Scan for the cell matching the given text and deliver its (x, y) coordinate at center. 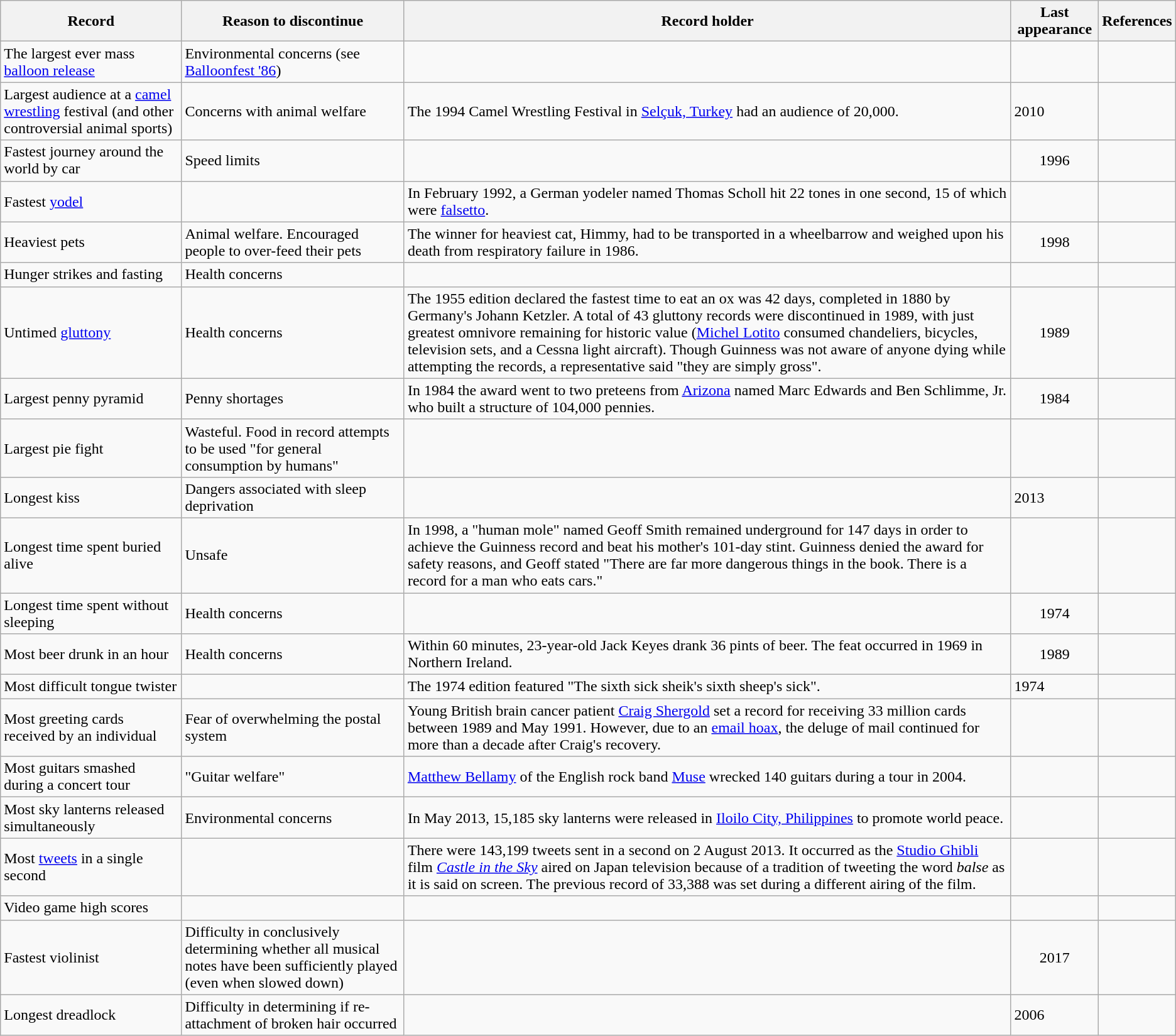
Concerns with animal welfare (293, 111)
In 1984 the award went to two preteens from Arizona named Marc Edwards and Ben Schlimme, Jr. who built a structure of 104,000 pennies. (707, 398)
Matthew Bellamy of the English rock band Muse wrecked 140 guitars during a tour in 2004. (707, 777)
Within 60 minutes, 23-year-old Jack Keyes drank 36 pints of beer. The feat occurred in 1969 in Northern Ireland. (707, 655)
Most tweets in a single second (91, 867)
2006 (1055, 1015)
Fear of overwhelming the postal system (293, 728)
Fastest yodel (91, 201)
Speed limits (293, 161)
Longest dreadlock (91, 1015)
1996 (1055, 161)
1998 (1055, 243)
The winner for heaviest cat, Himmy, had to be transported in a wheelbarrow and weighed upon his death from respiratory failure in 1986. (707, 243)
Environmental concerns (293, 818)
Largest pie fight (91, 448)
2010 (1055, 111)
Most guitars smashed during a concert tour (91, 777)
Most beer drunk in an hour (91, 655)
Longest time spent buried alive (91, 555)
2013 (1055, 498)
Fastest violinist (91, 957)
1984 (1055, 398)
Difficulty in determining if re-attachment of broken hair occurred (293, 1015)
Animal welfare. Encouraged people to over-feed their pets (293, 243)
Hunger strikes and fasting (91, 275)
Untimed gluttony (91, 332)
Fastest journey around the world by car (91, 161)
Most greeting cards received by an individual (91, 728)
Environmental concerns (see Balloonfest '86) (293, 62)
2017 (1055, 957)
Reason to discontinue (293, 21)
Most difficult tongue twister (91, 687)
The 1994 Camel Wrestling Festival in Selçuk, Turkey had an audience of 20,000. (707, 111)
Dangers associated with sleep deprivation (293, 498)
Last appearance (1055, 21)
Largest penny pyramid (91, 398)
Difficulty in conclusively determining whether all musical notes have been sufficiently played (even when slowed down) (293, 957)
Longest kiss (91, 498)
In February 1992, a German yodeler named Thomas Scholl hit 22 tones in one second, 15 of which were falsetto. (707, 201)
Record holder (707, 21)
In May 2013, 15,185 sky lanterns were released in Iloilo City, Philippines to promote world peace. (707, 818)
Record (91, 21)
References (1137, 21)
Longest time spent without sleeping (91, 613)
Unsafe (293, 555)
Most sky lanterns released simultaneously (91, 818)
Wasteful. Food in record attempts to be used "for general consumption by humans" (293, 448)
"Guitar welfare" (293, 777)
Penny shortages (293, 398)
The 1974 edition featured "The sixth sick sheik's sixth sheep's sick". (707, 687)
Heaviest pets (91, 243)
Video game high scores (91, 908)
Largest audience at a camel wrestling festival (and other controversial animal sports) (91, 111)
The largest ever mass balloon release (91, 62)
